For the text-containing cell, return its midpoint in (x, y) coordinate format. 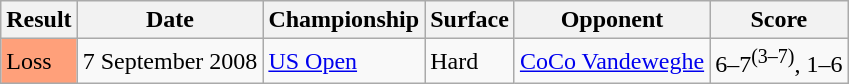
7 September 2008 (170, 62)
US Open (344, 62)
Championship (344, 20)
Surface (470, 20)
CoCo Vandeweghe (612, 62)
Loss (39, 62)
Score (779, 20)
6–7(3–7), 1–6 (779, 62)
Hard (470, 62)
Date (170, 20)
Result (39, 20)
Opponent (612, 20)
